Search for the cell housing the specified text and yield its (X, Y) center coordinate. 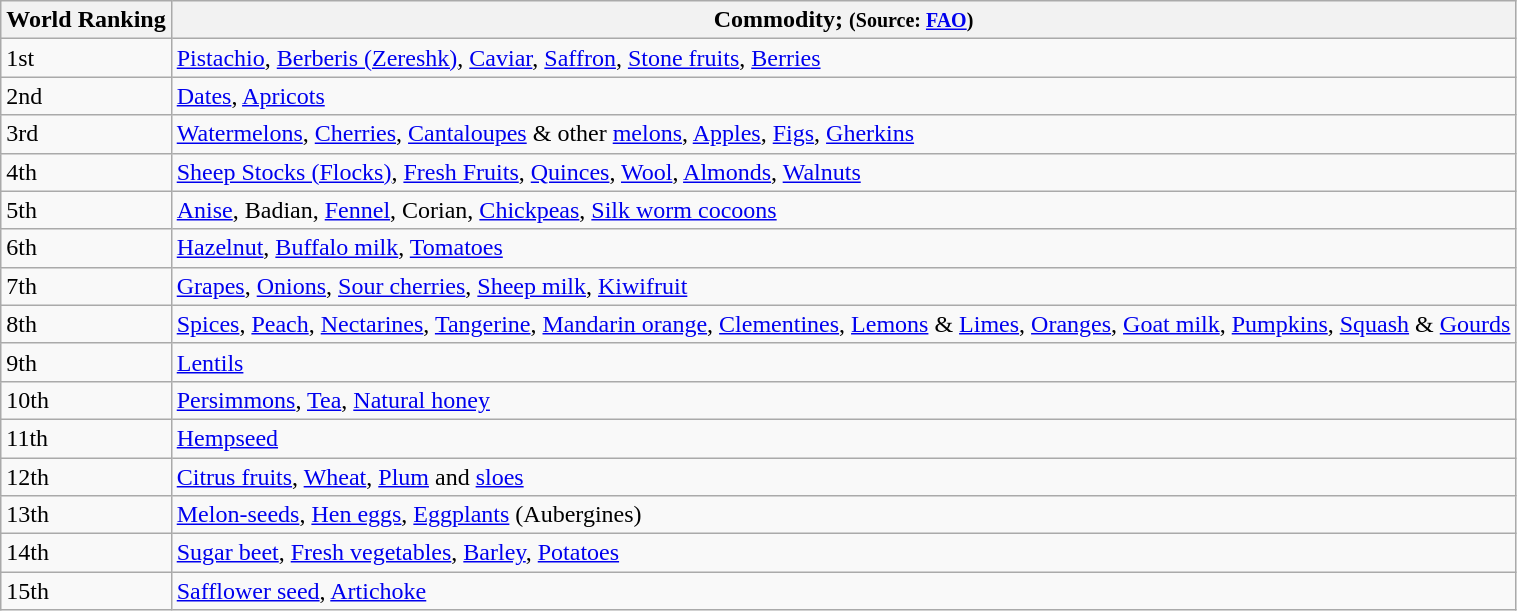
Commodity; (Source: FAO) (844, 20)
10th (86, 400)
Sheep Stocks (Flocks), Fresh Fruits, Quinces, Wool, Almonds, Walnuts (844, 172)
4th (86, 172)
Hazelnut, Buffalo milk, Tomatoes (844, 248)
1st (86, 58)
6th (86, 248)
Dates, Apricots (844, 96)
Grapes, Onions, Sour cherries, Sheep milk, Kiwifruit (844, 286)
15th (86, 591)
8th (86, 324)
Lentils (844, 362)
7th (86, 286)
Anise, Badian, Fennel, Corian, Chickpeas, Silk worm cocoons (844, 210)
12th (86, 477)
Melon-seeds, Hen eggs, Eggplants (Aubergines) (844, 515)
Persimmons, Tea, Natural honey (844, 400)
5th (86, 210)
Watermelons, Cherries, Cantaloupes & other melons, Apples, Figs, Gherkins (844, 134)
Spices, Peach, Nectarines, Tangerine, Mandarin orange, Clementines, Lemons & Limes, Oranges, Goat milk, Pumpkins, Squash & Gourds (844, 324)
World Ranking (86, 20)
3rd (86, 134)
2nd (86, 96)
Safflower seed, Artichoke (844, 591)
14th (86, 553)
Citrus fruits, Wheat, Plum and sloes (844, 477)
9th (86, 362)
13th (86, 515)
Sugar beet, Fresh vegetables, Barley, Potatoes (844, 553)
11th (86, 438)
Pistachio, Berberis (Zereshk), Caviar, Saffron, Stone fruits, Berries (844, 58)
Hempseed (844, 438)
